From the cell containing the given text, extract its center point as [x, y] coordinate. 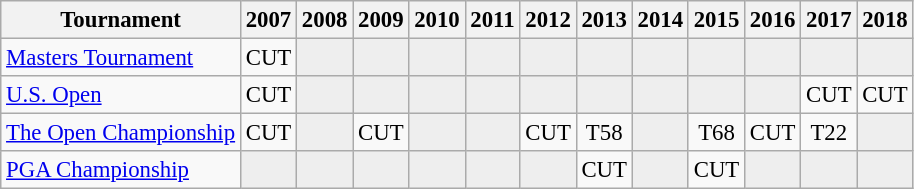
2008 [325, 20]
T68 [716, 133]
2010 [437, 20]
T58 [604, 133]
The Open Championship [121, 133]
2018 [885, 20]
U.S. Open [121, 95]
2017 [829, 20]
2015 [716, 20]
PGA Championship [121, 170]
2014 [660, 20]
Tournament [121, 20]
2011 [492, 20]
2012 [548, 20]
2013 [604, 20]
2009 [381, 20]
T22 [829, 133]
Masters Tournament [121, 58]
2007 [268, 20]
2016 [773, 20]
